Output the [X, Y] coordinate of the center of the cell containing the given text.  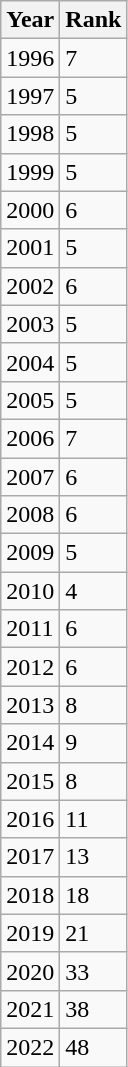
2005 [30, 400]
2011 [30, 629]
2020 [30, 971]
Rank [94, 20]
2012 [30, 667]
4 [94, 591]
2003 [30, 324]
2006 [30, 438]
38 [94, 1009]
2004 [30, 362]
2015 [30, 781]
48 [94, 1047]
2007 [30, 477]
1996 [30, 58]
2019 [30, 933]
1997 [30, 96]
2008 [30, 515]
21 [94, 933]
2021 [30, 1009]
2010 [30, 591]
33 [94, 971]
11 [94, 819]
2016 [30, 819]
1999 [30, 172]
18 [94, 895]
13 [94, 857]
2009 [30, 553]
Year [30, 20]
2017 [30, 857]
2000 [30, 210]
2022 [30, 1047]
2001 [30, 248]
2014 [30, 743]
9 [94, 743]
2018 [30, 895]
2002 [30, 286]
1998 [30, 134]
2013 [30, 705]
